Extract the [X, Y] coordinate from the center of the cell holding the provided text.  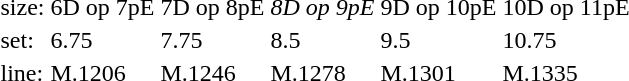
6.75 [102, 40]
9.5 [438, 40]
7.75 [212, 40]
8.5 [322, 40]
